Pinpoint the cell where the given text exists, returning its [X, Y] midpoint coordinate. 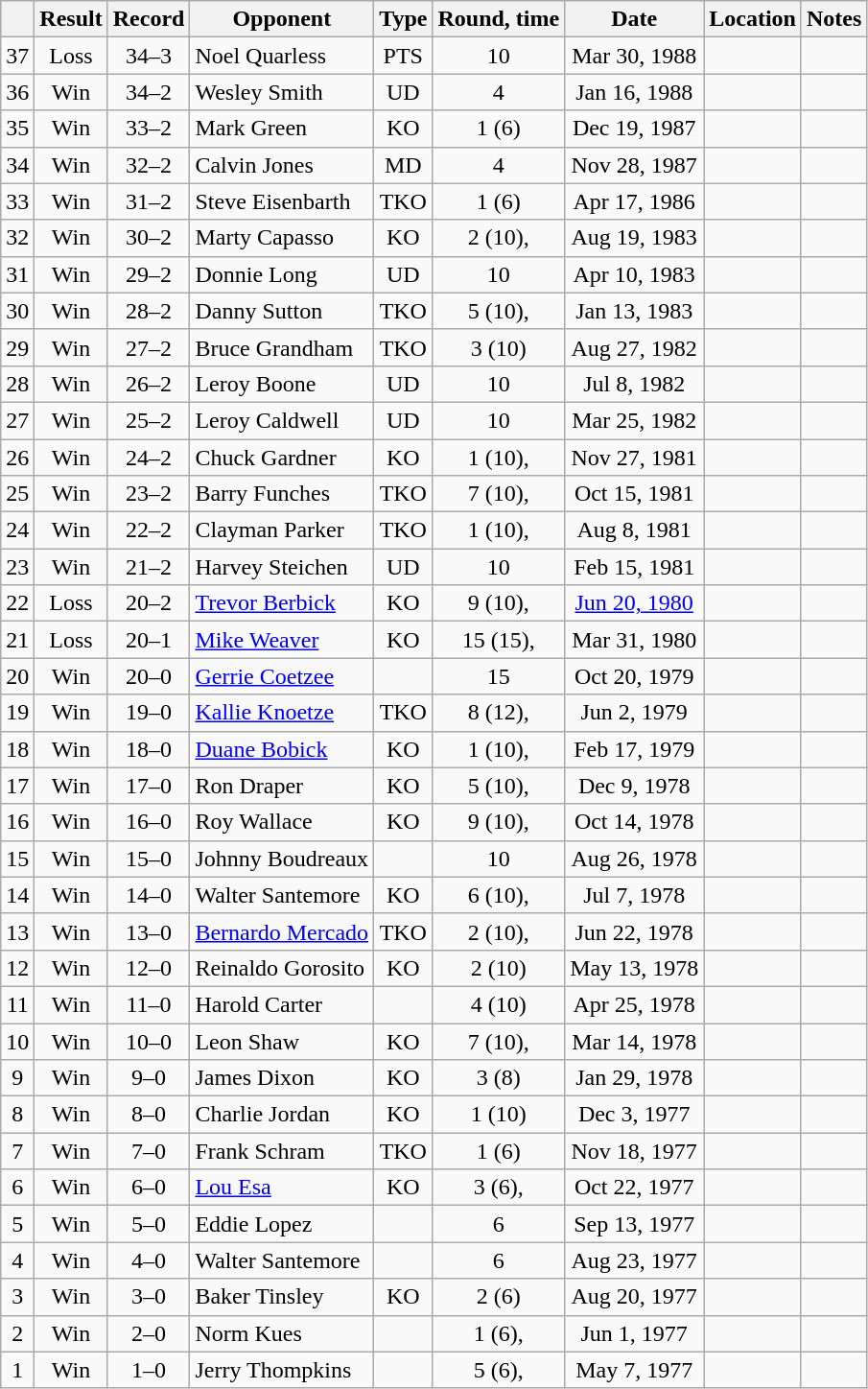
26 [17, 458]
Oct 14, 1978 [635, 822]
24 [17, 530]
23–2 [149, 494]
8 [17, 1115]
Type [403, 19]
Aug 26, 1978 [635, 859]
Aug 19, 1983 [635, 238]
2 (6) [499, 1297]
6–0 [149, 1188]
25–2 [149, 420]
37 [17, 56]
20–2 [149, 603]
25 [17, 494]
13–0 [149, 931]
11–0 [149, 1004]
Leroy Caldwell [282, 420]
Bernardo Mercado [282, 931]
6 (10), [499, 895]
31 [17, 274]
3 [17, 1297]
20–0 [149, 676]
29–2 [149, 274]
Mar 31, 1980 [635, 640]
19 [17, 713]
Leon Shaw [282, 1041]
Clayman Parker [282, 530]
Date [635, 19]
Johnny Boudreaux [282, 859]
5 (6), [499, 1370]
MD [403, 165]
Kallie Knoetze [282, 713]
30–2 [149, 238]
Oct 20, 1979 [635, 676]
Dec 19, 1987 [635, 129]
Ron Draper [282, 786]
3 (6), [499, 1188]
Nov 18, 1977 [635, 1151]
Harvey Steichen [282, 567]
19–0 [149, 713]
Feb 15, 1981 [635, 567]
1 (10) [499, 1115]
Aug 8, 1981 [635, 530]
28 [17, 384]
18–0 [149, 749]
Reinaldo Gorosito [282, 968]
35 [17, 129]
Eddie Lopez [282, 1224]
Result [71, 19]
18 [17, 749]
16–0 [149, 822]
Norm Kues [282, 1333]
26–2 [149, 384]
5–0 [149, 1224]
5 [17, 1224]
3 (8) [499, 1078]
27–2 [149, 347]
Jun 1, 1977 [635, 1333]
11 [17, 1004]
15 (15), [499, 640]
Mar 14, 1978 [635, 1041]
14 [17, 895]
31–2 [149, 201]
2 (10) [499, 968]
Apr 25, 1978 [635, 1004]
Duane Bobick [282, 749]
Leroy Boone [282, 384]
10–0 [149, 1041]
Baker Tinsley [282, 1297]
12 [17, 968]
Barry Funches [282, 494]
20–1 [149, 640]
Aug 27, 1982 [635, 347]
Donnie Long [282, 274]
4 (10) [499, 1004]
Jerry Thompkins [282, 1370]
Steve Eisenbarth [282, 201]
Sep 13, 1977 [635, 1224]
Bruce Grandham [282, 347]
33–2 [149, 129]
20 [17, 676]
Oct 22, 1977 [635, 1188]
22–2 [149, 530]
Roy Wallace [282, 822]
Feb 17, 1979 [635, 749]
PTS [403, 56]
Wesley Smith [282, 92]
4–0 [149, 1260]
Harold Carter [282, 1004]
May 7, 1977 [635, 1370]
33 [17, 201]
Jul 8, 1982 [635, 384]
Jun 22, 1978 [635, 931]
32 [17, 238]
Marty Capasso [282, 238]
2–0 [149, 1333]
34–3 [149, 56]
16 [17, 822]
1 [17, 1370]
Chuck Gardner [282, 458]
Charlie Jordan [282, 1115]
Notes [833, 19]
12–0 [149, 968]
Gerrie Coetzee [282, 676]
Jan 29, 1978 [635, 1078]
34 [17, 165]
24–2 [149, 458]
17–0 [149, 786]
21 [17, 640]
1–0 [149, 1370]
Oct 15, 1981 [635, 494]
22 [17, 603]
Trevor Berbick [282, 603]
27 [17, 420]
17 [17, 786]
Mar 25, 1982 [635, 420]
8 (12), [499, 713]
28–2 [149, 311]
May 13, 1978 [635, 968]
Jun 2, 1979 [635, 713]
13 [17, 931]
Apr 10, 1983 [635, 274]
3–0 [149, 1297]
Dec 3, 1977 [635, 1115]
Opponent [282, 19]
7 [17, 1151]
Frank Schram [282, 1151]
Noel Quarless [282, 56]
3 (10) [499, 347]
Record [149, 19]
29 [17, 347]
14–0 [149, 895]
32–2 [149, 165]
Nov 27, 1981 [635, 458]
Jan 13, 1983 [635, 311]
Jan 16, 1988 [635, 92]
1 (6), [499, 1333]
36 [17, 92]
Round, time [499, 19]
Aug 20, 1977 [635, 1297]
23 [17, 567]
30 [17, 311]
8–0 [149, 1115]
7–0 [149, 1151]
Nov 28, 1987 [635, 165]
Mark Green [282, 129]
9 [17, 1078]
21–2 [149, 567]
Jul 7, 1978 [635, 895]
Location [753, 19]
15–0 [149, 859]
Dec 9, 1978 [635, 786]
Aug 23, 1977 [635, 1260]
Apr 17, 1986 [635, 201]
Mar 30, 1988 [635, 56]
Mike Weaver [282, 640]
James Dixon [282, 1078]
34–2 [149, 92]
Jun 20, 1980 [635, 603]
9–0 [149, 1078]
2 [17, 1333]
Calvin Jones [282, 165]
Danny Sutton [282, 311]
Lou Esa [282, 1188]
